Scan for the cell matching the given text and deliver its (X, Y) coordinate at center. 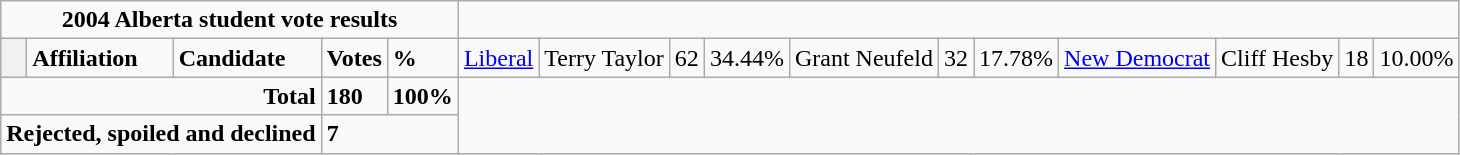
% (422, 58)
7 (390, 134)
18 (1356, 58)
100% (422, 96)
10.00% (1416, 58)
34.44% (746, 58)
32 (956, 58)
Cliff Hesby (1278, 58)
180 (354, 96)
Candidate (247, 58)
Grant Neufeld (864, 58)
Votes (354, 58)
62 (686, 58)
Rejected, spoiled and declined (161, 134)
17.78% (1016, 58)
2004 Alberta student vote results (230, 20)
New Democrat (1138, 58)
Affiliation (100, 58)
Terry Taylor (604, 58)
Total (161, 96)
Liberal (498, 58)
